Pinpoint the cell where the given text exists, returning its (X, Y) midpoint coordinate. 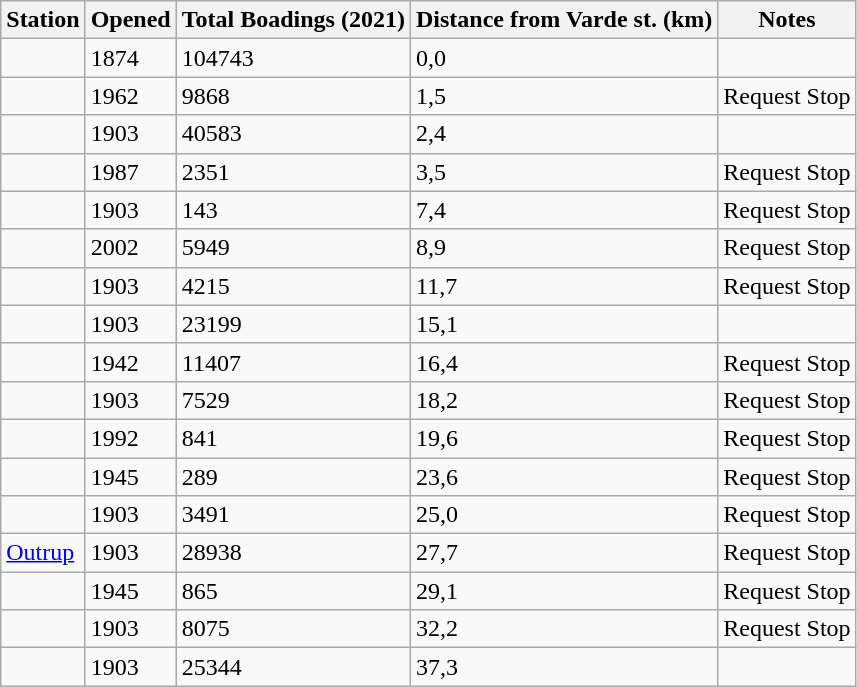
7529 (293, 400)
25,0 (564, 515)
Notes (787, 20)
1942 (130, 362)
16,4 (564, 362)
1962 (130, 96)
3491 (293, 515)
11407 (293, 362)
4215 (293, 286)
3,5 (564, 172)
1,5 (564, 96)
Distance from Varde st. (km) (564, 20)
2002 (130, 248)
32,2 (564, 629)
841 (293, 438)
25344 (293, 667)
104743 (293, 58)
15,1 (564, 324)
27,7 (564, 553)
9868 (293, 96)
28938 (293, 553)
Outrup (43, 553)
7,4 (564, 210)
0,0 (564, 58)
23199 (293, 324)
37,3 (564, 667)
289 (293, 477)
865 (293, 591)
8075 (293, 629)
8,9 (564, 248)
1992 (130, 438)
Total Boadings (2021) (293, 20)
2,4 (564, 134)
29,1 (564, 591)
5949 (293, 248)
1874 (130, 58)
2351 (293, 172)
11,7 (564, 286)
Opened (130, 20)
1987 (130, 172)
19,6 (564, 438)
143 (293, 210)
23,6 (564, 477)
18,2 (564, 400)
Station (43, 20)
40583 (293, 134)
